Scan for the cell matching the given text and deliver its [x, y] coordinate at center. 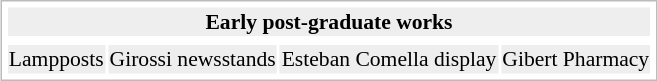
Early post-graduate works [328, 22]
Girossi newsstands [192, 59]
Gibert Pharmacy [576, 59]
Esteban Comella display [389, 59]
Lampposts [56, 59]
